Pinpoint the cell where the given text exists, returning its [x, y] midpoint coordinate. 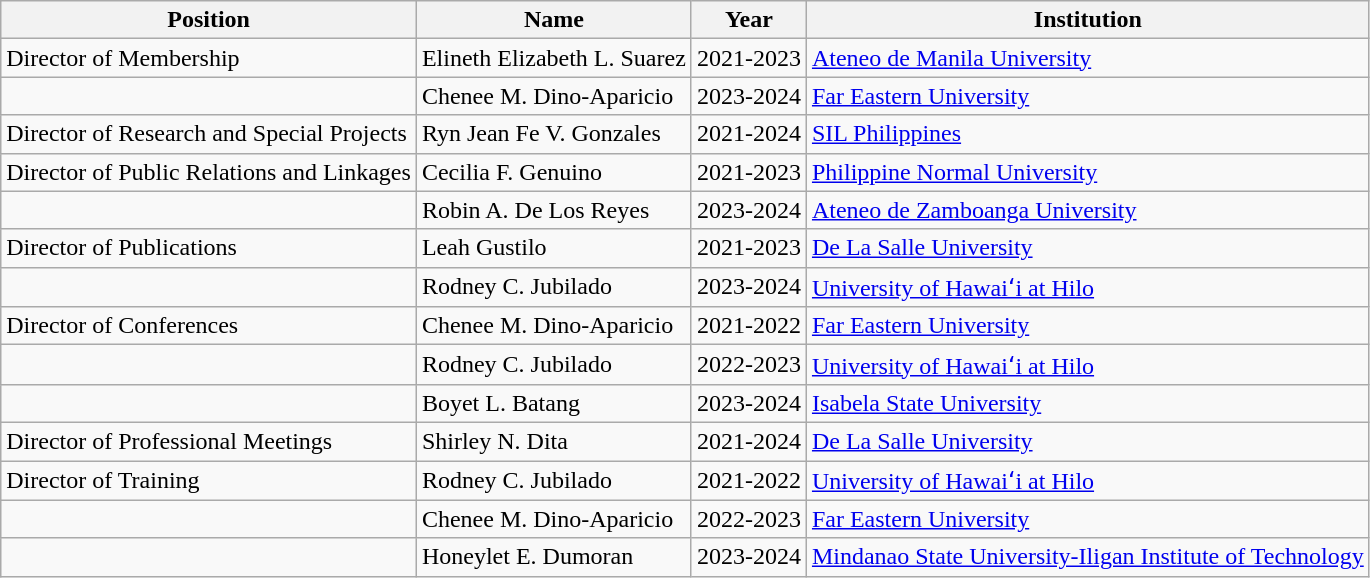
Elineth Elizabeth L. Suarez [554, 58]
Philippine Normal University [1088, 172]
Director of Membership [209, 58]
Ryn Jean Fe V. Gonzales [554, 134]
Director of Publications [209, 248]
Name [554, 20]
Director of Public Relations and Linkages [209, 172]
Institution [1088, 20]
Position [209, 20]
Honeylet E. Dumoran [554, 557]
Cecilia F. Genuino [554, 172]
SIL Philippines [1088, 134]
Ateneo de Manila University [1088, 58]
Ateneo de Zamboanga University [1088, 210]
Year [748, 20]
Robin A. De Los Reyes [554, 210]
Director of Professional Meetings [209, 441]
Shirley N. Dita [554, 441]
Director of Research and Special Projects [209, 134]
Leah Gustilo [554, 248]
Director of Training [209, 480]
Director of Conferences [209, 326]
Mindanao State University-Iligan Institute of Technology [1088, 557]
Isabela State University [1088, 403]
Boyet L. Batang [554, 403]
